For the text-containing cell, return its midpoint in (x, y) coordinate format. 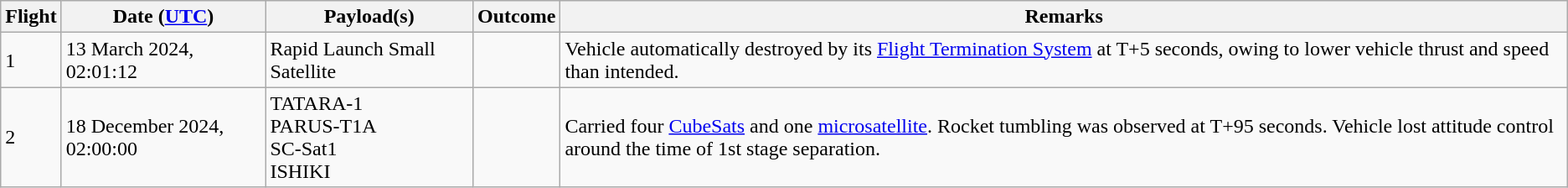
Date (UTC) (163, 17)
Rapid Launch Small Satellite (369, 60)
13 March 2024, 02:01:12 (163, 60)
1 (31, 60)
Flight (31, 17)
TATARA-1PARUS-T1ASC-Sat1ISHIKI (369, 138)
Remarks (1064, 17)
18 December 2024, 02:00:00 (163, 138)
Outcome (517, 17)
Payload(s) (369, 17)
Vehicle automatically destroyed by its Flight Termination System at T+5 seconds, owing to lower vehicle thrust and speed than intended. (1064, 60)
2 (31, 138)
